Return the [x, y] coordinate for the center point of the cell that contains the specified text.  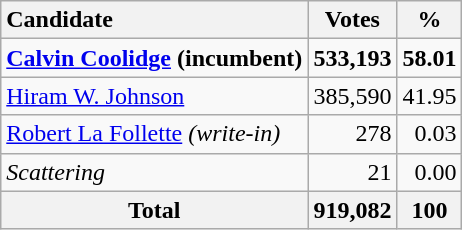
100 [430, 210]
919,082 [352, 210]
21 [352, 172]
% [430, 20]
385,590 [352, 96]
Calvin Coolidge (incumbent) [154, 58]
Scattering [154, 172]
278 [352, 134]
533,193 [352, 58]
41.95 [430, 96]
Candidate [154, 20]
Robert La Follette (write-in) [154, 134]
Hiram W. Johnson [154, 96]
0.03 [430, 134]
Votes [352, 20]
Total [154, 210]
58.01 [430, 58]
0.00 [430, 172]
